Provide the (X, Y) coordinate of the cell's center where the given text is located.  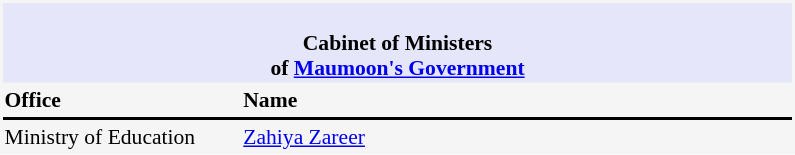
Zahiya Zareer (517, 137)
Ministry of Education (121, 137)
Cabinet of Ministersof Maumoon's Government (398, 43)
Name (517, 100)
Office (121, 100)
